Determine the (X, Y) coordinate at the center of the cell enclosing the given text.  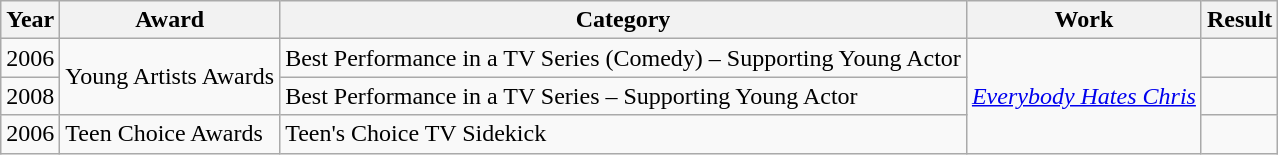
2008 (30, 96)
Teen's Choice TV Sidekick (624, 134)
Result (1239, 20)
Category (624, 20)
Best Performance in a TV Series – Supporting Young Actor (624, 96)
Best Performance in a TV Series (Comedy) – Supporting Young Actor (624, 58)
Award (170, 20)
Teen Choice Awards (170, 134)
Young Artists Awards (170, 77)
Year (30, 20)
Everybody Hates Chris (1084, 96)
Work (1084, 20)
